Output the [X, Y] coordinate of the center of the cell containing the given text.  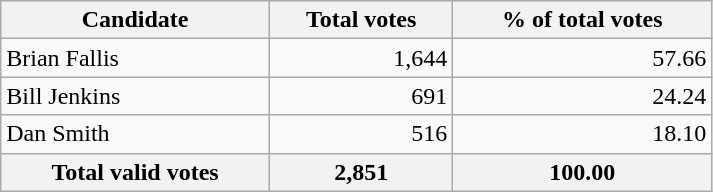
516 [360, 134]
Brian Fallis [136, 58]
% of total votes [582, 20]
691 [360, 96]
1,644 [360, 58]
Total votes [360, 20]
Dan Smith [136, 134]
18.10 [582, 134]
Candidate [136, 20]
Bill Jenkins [136, 96]
24.24 [582, 96]
100.00 [582, 172]
57.66 [582, 58]
2,851 [360, 172]
Total valid votes [136, 172]
